Search for the cell housing the specified text and yield its [x, y] center coordinate. 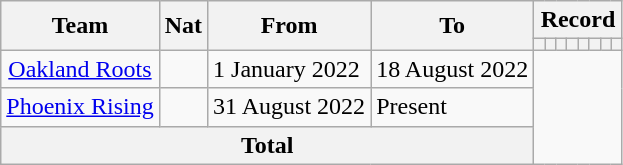
From [290, 26]
1 January 2022 [290, 69]
Present [452, 107]
Team [80, 26]
31 August 2022 [290, 107]
18 August 2022 [452, 69]
Total [268, 145]
Record [578, 20]
To [452, 26]
Phoenix Rising [80, 107]
Nat [183, 26]
Oakland Roots [80, 69]
